Return [x, y] of the center of cell containing provided text 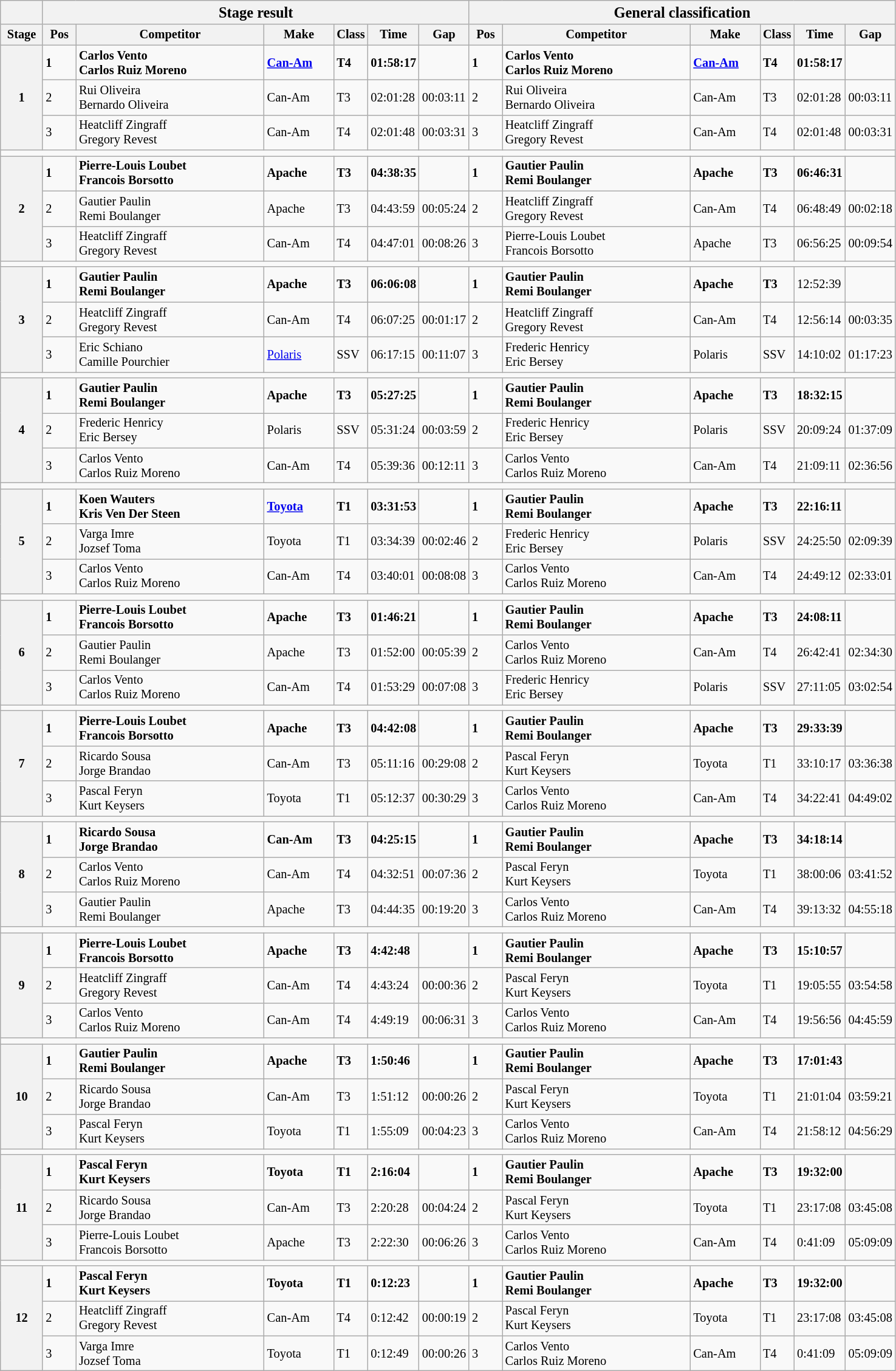
01:52:00 [394, 652]
00:11:07 [444, 354]
00:02:18 [870, 208]
05:12:37 [394, 799]
Eric Schiano Camille Pourchier [170, 354]
5 [22, 541]
04:56:29 [870, 1132]
General classification [682, 12]
00:07:36 [444, 874]
18:32:15 [819, 396]
12:52:39 [819, 284]
1:50:46 [394, 1061]
03:41:52 [870, 874]
7 [22, 763]
00:01:17 [444, 320]
00:09:54 [870, 244]
22:16:11 [819, 506]
04:45:59 [870, 1020]
00:07:08 [444, 687]
03:02:54 [870, 687]
04:32:51 [394, 874]
00:00:36 [444, 985]
24:08:11 [819, 617]
19:56:56 [819, 1020]
06:07:25 [394, 320]
01:17:23 [870, 354]
02:33:01 [870, 576]
04:55:18 [870, 909]
0:12:49 [394, 1353]
00:03:35 [870, 320]
10 [22, 1096]
00:19:20 [444, 909]
12:56:14 [819, 320]
00:12:11 [444, 466]
03:59:21 [870, 1096]
05:27:25 [394, 396]
34:22:41 [819, 799]
9 [22, 986]
05:39:36 [394, 466]
04:49:02 [870, 799]
27:11:05 [819, 687]
Stage result [256, 12]
01:37:09 [870, 430]
17:01:43 [819, 1061]
21:01:04 [819, 1096]
02:36:56 [870, 466]
00:08:26 [444, 244]
06:46:31 [819, 173]
00:02:46 [444, 541]
04:47:01 [394, 244]
8 [22, 874]
21:09:11 [819, 466]
26:42:41 [819, 652]
14:10:02 [819, 354]
03:54:58 [870, 985]
03:36:38 [870, 763]
06:06:08 [394, 284]
00:00:19 [444, 1318]
15:10:57 [819, 950]
00:05:24 [444, 208]
1:51:12 [394, 1096]
21:58:12 [819, 1132]
12 [22, 1319]
06:48:49 [819, 208]
00:04:23 [444, 1132]
24:25:50 [819, 541]
4:49:19 [394, 1020]
39:13:32 [819, 909]
20:09:24 [819, 430]
Koen Wauters Kris Ven Der Steen [170, 506]
4:42:48 [394, 950]
06:17:15 [394, 354]
04:38:35 [394, 173]
01:46:21 [394, 617]
1:55:09 [394, 1132]
01:53:29 [394, 687]
03:40:01 [394, 576]
19:05:55 [819, 985]
04:44:35 [394, 909]
2:22:30 [394, 1242]
00:04:24 [444, 1208]
02:09:39 [870, 541]
24:49:12 [819, 576]
04:42:08 [394, 728]
38:00:06 [819, 874]
4 [22, 430]
2:16:04 [394, 1172]
00:03:59 [444, 430]
34:18:14 [819, 839]
4:43:24 [394, 985]
0:12:42 [394, 1318]
06:56:25 [819, 244]
00:05:39 [444, 652]
05:31:24 [394, 430]
04:25:15 [394, 839]
00:29:08 [444, 763]
05:11:16 [394, 763]
00:08:08 [444, 576]
33:10:17 [819, 763]
2:20:28 [394, 1208]
00:06:31 [444, 1020]
00:30:29 [444, 799]
03:31:53 [394, 506]
29:33:39 [819, 728]
03:34:39 [394, 541]
02:34:30 [870, 652]
6 [22, 653]
11 [22, 1207]
00:06:26 [444, 1242]
04:43:59 [394, 208]
Stage [22, 35]
0:12:23 [394, 1283]
